From the cell containing the given text, extract its center point as [x, y] coordinate. 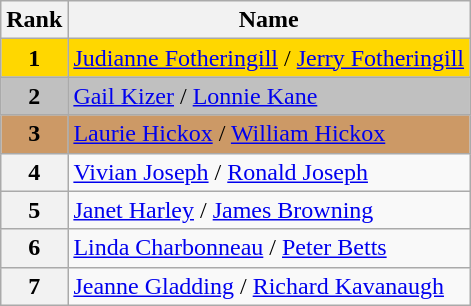
Linda Charbonneau / Peter Betts [269, 248]
7 [34, 286]
Name [269, 20]
5 [34, 210]
6 [34, 248]
3 [34, 134]
Judianne Fotheringill / Jerry Fotheringill [269, 58]
Janet Harley / James Browning [269, 210]
2 [34, 96]
1 [34, 58]
4 [34, 172]
Gail Kizer / Lonnie Kane [269, 96]
Jeanne Gladding / Richard Kavanaugh [269, 286]
Laurie Hickox / William Hickox [269, 134]
Rank [34, 20]
Vivian Joseph / Ronald Joseph [269, 172]
